Return the [x, y] coordinate for the center point of the cell that contains the specified text.  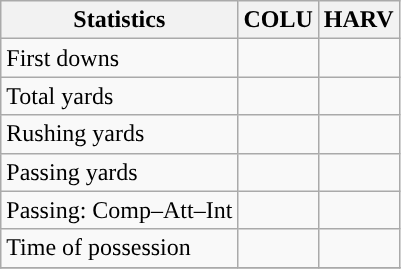
Time of possession [120, 248]
COLU [278, 20]
Rushing yards [120, 134]
First downs [120, 58]
Statistics [120, 20]
Passing: Comp–Att–Int [120, 210]
HARV [358, 20]
Passing yards [120, 172]
Total yards [120, 96]
